Pinpoint the cell where the given text exists, returning its [X, Y] midpoint coordinate. 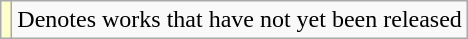
Denotes works that have not yet been released [240, 20]
